Search for the cell housing the specified text and yield its [x, y] center coordinate. 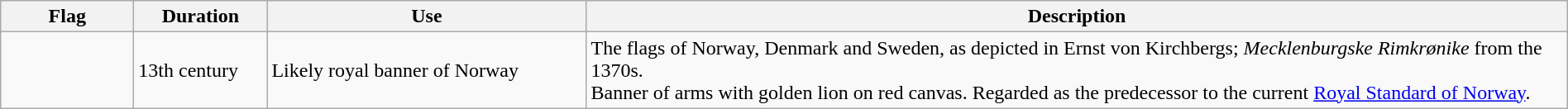
Likely royal banner of Norway [427, 70]
Flag [68, 17]
13th century [200, 70]
Duration [200, 17]
Use [427, 17]
Description [1077, 17]
